Extract the (x, y) coordinate from the center of the cell holding the provided text.  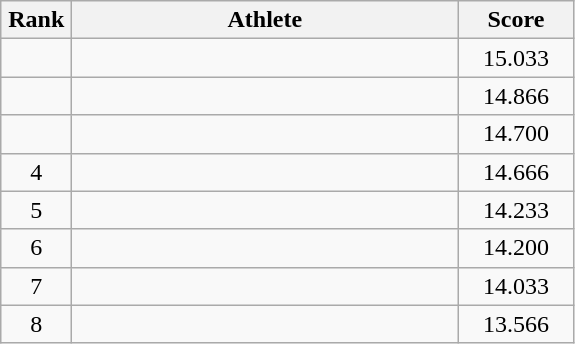
14.200 (516, 248)
Score (516, 20)
14.866 (516, 96)
8 (36, 324)
7 (36, 286)
4 (36, 172)
5 (36, 210)
15.033 (516, 58)
Rank (36, 20)
Athlete (265, 20)
6 (36, 248)
14.033 (516, 286)
13.566 (516, 324)
14.666 (516, 172)
14.700 (516, 134)
14.233 (516, 210)
